Return the (x, y) coordinate for the center point of the cell that contains the specified text.  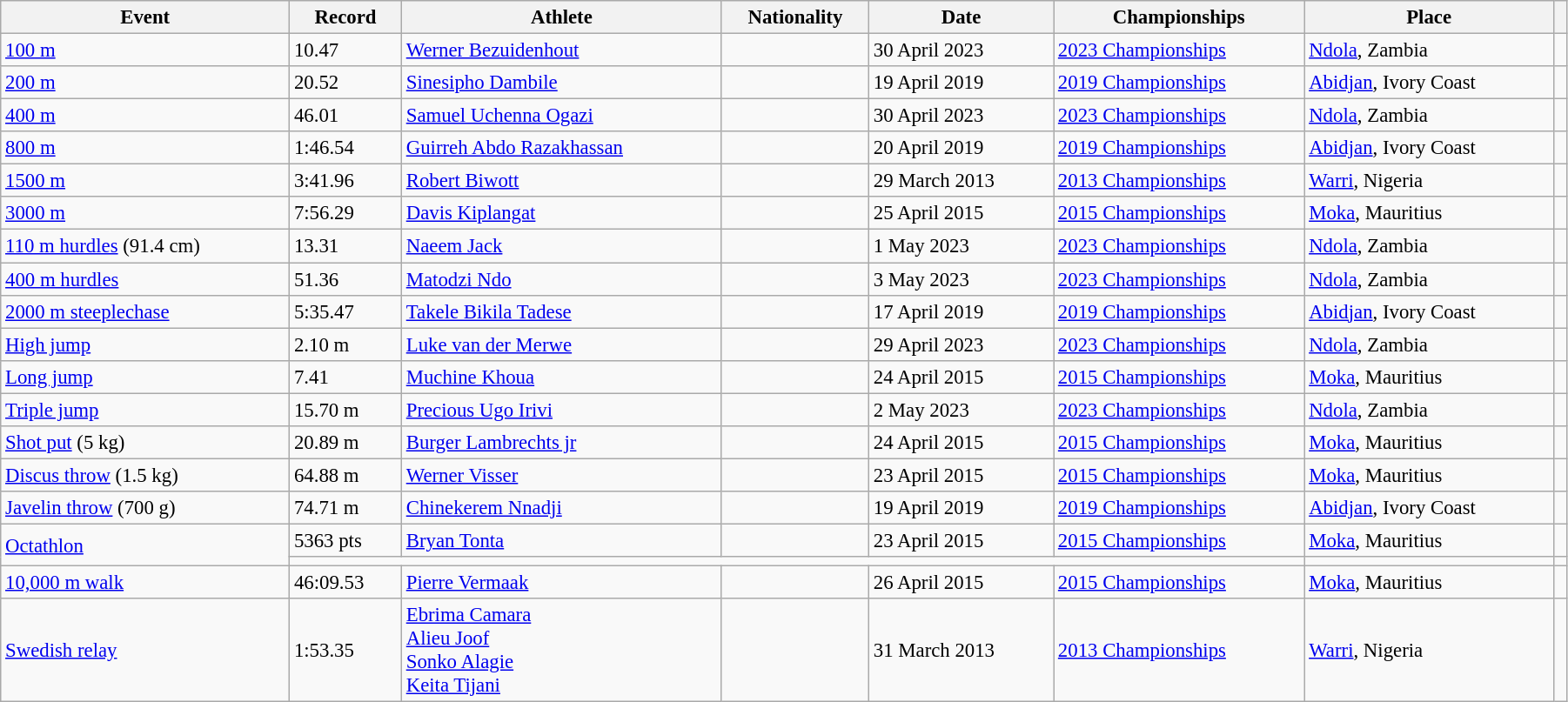
Davis Kiplangat (561, 213)
17 April 2019 (961, 311)
20.89 m (346, 443)
110 m hurdles (91.4 cm) (145, 246)
Luke van der Merwe (561, 344)
31 March 2013 (961, 651)
3 May 2023 (961, 279)
800 m (145, 148)
Guirreh Abdo Razakhassan (561, 148)
7:56.29 (346, 213)
Triple jump (145, 410)
Swedish relay (145, 651)
Javelin throw (700 g) (145, 508)
1:53.35 (346, 651)
Naeem Jack (561, 246)
Event (145, 17)
13.31 (346, 246)
3:41.96 (346, 181)
10.47 (346, 50)
2 May 2023 (961, 410)
Robert Biwott (561, 181)
Octathlon (145, 545)
Shot put (5 kg) (145, 443)
Date (961, 17)
Samuel Uchenna Ogazi (561, 116)
74.71 m (346, 508)
High jump (145, 344)
400 m hurdles (145, 279)
25 April 2015 (961, 213)
Ebrima CamaraAlieu JoofSonko AlagieKeita Tijani (561, 651)
Pierre Vermaak (561, 583)
Discus throw (1.5 kg) (145, 475)
Place (1429, 17)
5:35.47 (346, 311)
46:09.53 (346, 583)
Muchine Khoua (561, 377)
Record (346, 17)
Precious Ugo Irivi (561, 410)
Bryan Tonta (561, 540)
1500 m (145, 181)
5363 pts (346, 540)
15.70 m (346, 410)
Matodzi Ndo (561, 279)
2.10 m (346, 344)
400 m (145, 116)
200 m (145, 83)
Takele Bikila Tadese (561, 311)
29 April 2023 (961, 344)
Sinesipho Dambile (561, 83)
Nationality (795, 17)
Chinekerem Nnadji (561, 508)
3000 m (145, 213)
Werner Visser (561, 475)
46.01 (346, 116)
64.88 m (346, 475)
26 April 2015 (961, 583)
Athlete (561, 17)
20.52 (346, 83)
Werner Bezuidenhout (561, 50)
1 May 2023 (961, 246)
20 April 2019 (961, 148)
51.36 (346, 279)
2000 m steeplechase (145, 311)
Burger Lambrechts jr (561, 443)
10,000 m walk (145, 583)
29 March 2013 (961, 181)
1:46.54 (346, 148)
100 m (145, 50)
Championships (1179, 17)
Long jump (145, 377)
7.41 (346, 377)
